Identify which cell holds the provided text, then report its [X, Y] central coordinate. 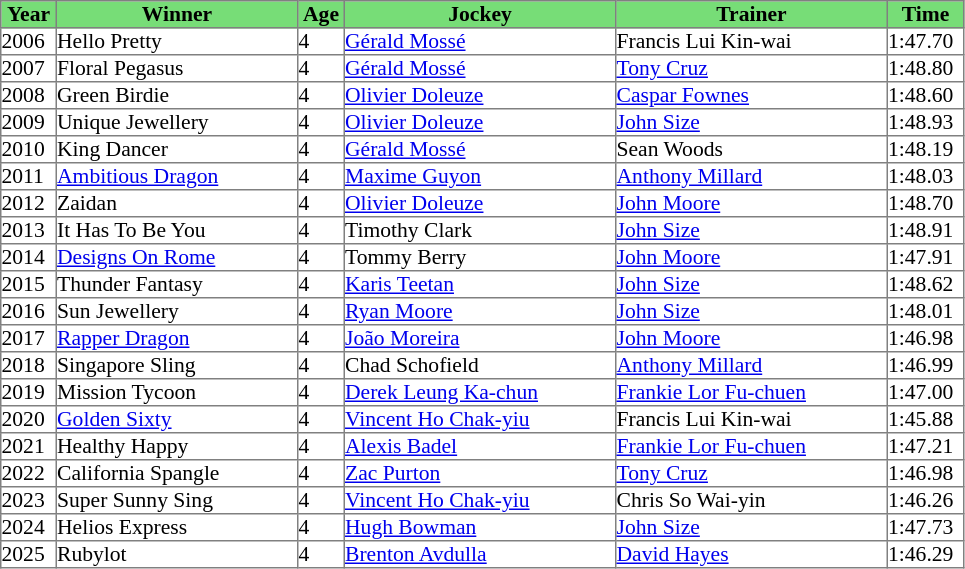
California Spangle [177, 474]
1:47.00 [925, 392]
2007 [29, 68]
2009 [29, 122]
Brenton Avdulla [480, 554]
1:46.99 [925, 366]
Golden Sixty [177, 420]
Winner [177, 14]
1:46.29 [925, 554]
Time [925, 14]
2018 [29, 366]
Healthy Happy [177, 446]
Zaidan [177, 204]
Rapper Dragon [177, 338]
2024 [29, 528]
1:47.70 [925, 42]
2006 [29, 42]
Hugh Bowman [480, 528]
2014 [29, 258]
1:46.26 [925, 500]
Sun Jewellery [177, 312]
Caspar Fownes [752, 96]
Unique Jewellery [177, 122]
Age [321, 14]
2015 [29, 284]
2025 [29, 554]
Tommy Berry [480, 258]
1:47.21 [925, 446]
2017 [29, 338]
2020 [29, 420]
2008 [29, 96]
1:45.88 [925, 420]
Jockey [480, 14]
Rubylot [177, 554]
Trainer [752, 14]
Ryan Moore [480, 312]
Green Birdie [177, 96]
Mission Tycoon [177, 392]
2011 [29, 176]
It Has To Be You [177, 230]
2010 [29, 150]
1:48.19 [925, 150]
Chris So Wai-yin [752, 500]
2012 [29, 204]
1:48.01 [925, 312]
Sean Woods [752, 150]
King Dancer [177, 150]
1:48.91 [925, 230]
Timothy Clark [480, 230]
Ambitious Dragon [177, 176]
Karis Teetan [480, 284]
Super Sunny Sing [177, 500]
1:48.80 [925, 68]
Derek Leung Ka-chun [480, 392]
2013 [29, 230]
1:48.62 [925, 284]
1:48.03 [925, 176]
2019 [29, 392]
1:47.73 [925, 528]
2016 [29, 312]
Zac Purton [480, 474]
Hello Pretty [177, 42]
Thunder Fantasy [177, 284]
2023 [29, 500]
Alexis Badel [480, 446]
Singapore Sling [177, 366]
Helios Express [177, 528]
2022 [29, 474]
Designs On Rome [177, 258]
João Moreira [480, 338]
2021 [29, 446]
1:47.91 [925, 258]
Maxime Guyon [480, 176]
David Hayes [752, 554]
Year [29, 14]
1:48.70 [925, 204]
1:48.93 [925, 122]
Chad Schofield [480, 366]
Floral Pegasus [177, 68]
1:48.60 [925, 96]
